Provide the [X, Y] coordinate of the cell's center where the given text is located.  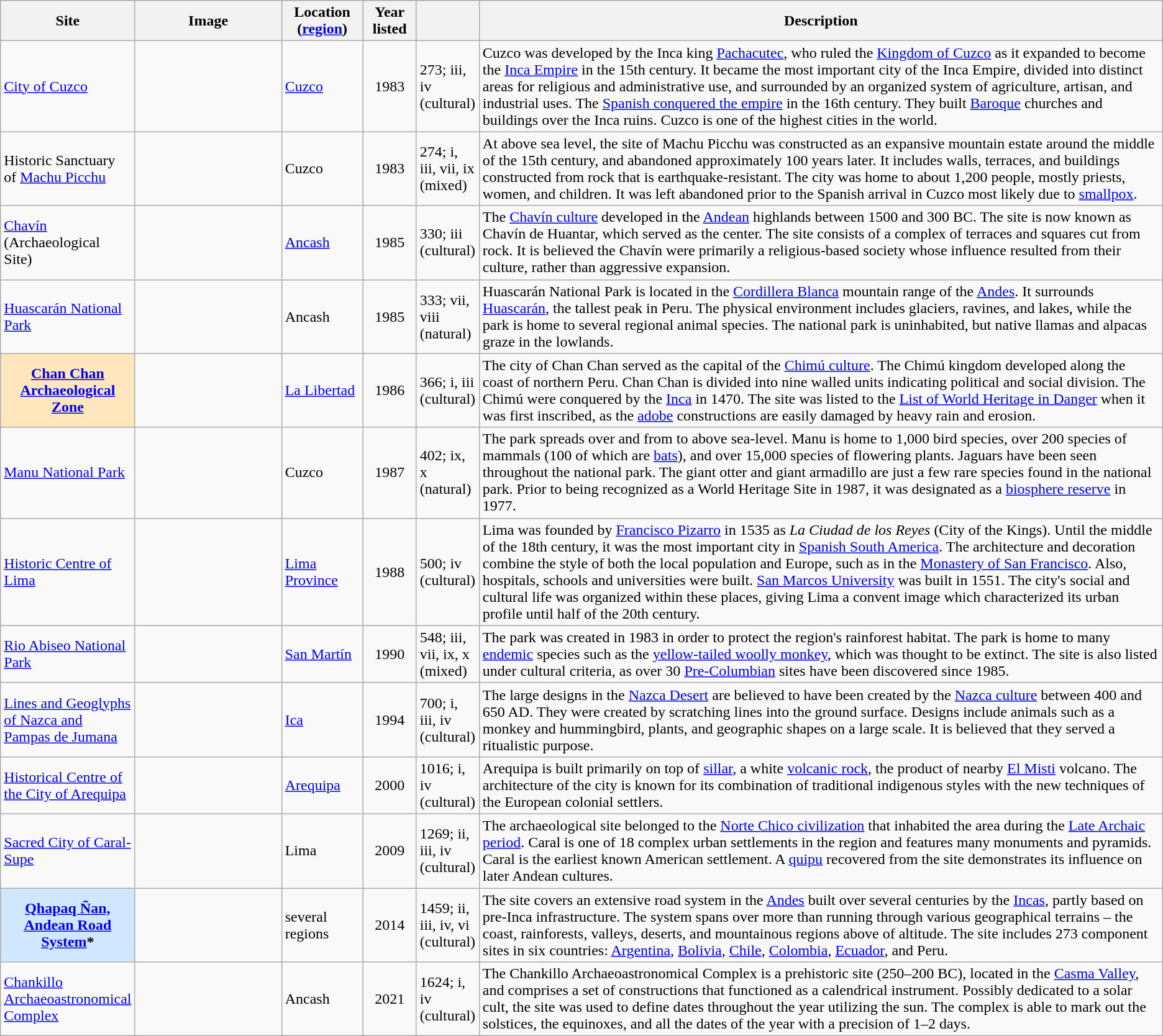
1624; i, iv (cultural) [447, 999]
2000 [390, 785]
1016; i, iv (cultural) [447, 785]
402; ix, x (natural) [447, 473]
700; i, iii, iv (cultural) [447, 719]
Sacred City of Caral-Supe [68, 851]
2021 [390, 999]
La Libertad [322, 390]
366; i, iii (cultural) [447, 390]
Lima [322, 851]
500; iv (cultural) [447, 571]
548; iii, vii, ix, x (mixed) [447, 654]
Image [208, 21]
1459; ii, iii, iv, vi (cultural) [447, 925]
Rio Abiseo National Park [68, 654]
San Martín [322, 654]
Historic Sanctuary of Machu Picchu [68, 169]
Chan Chan Archaeological Zone [68, 390]
Huascarán National Park [68, 317]
1994 [390, 719]
274; i, iii, vii, ix (mixed) [447, 169]
1987 [390, 473]
273; iii, iv (cultural) [447, 86]
1269; ii, iii, iv (cultural) [447, 851]
1988 [390, 571]
333; vii, viii (natural) [447, 317]
Qhapaq Ñan, Andean Road System* [68, 925]
1990 [390, 654]
Historic Centre of Lima [68, 571]
Ica [322, 719]
Year listed [390, 21]
Manu National Park [68, 473]
Chankillo Archaeoastronomical Complex [68, 999]
several regions [322, 925]
Historical Centre of the City of Arequipa [68, 785]
330; iii (cultural) [447, 242]
2009 [390, 851]
2014 [390, 925]
Chavín (Archaeological Site) [68, 242]
Description [821, 21]
Lima Province [322, 571]
Arequipa [322, 785]
Location (region) [322, 21]
1986 [390, 390]
Lines and Geoglyphs of Nazca and Pampas de Jumana [68, 719]
City of Cuzco [68, 86]
Site [68, 21]
